Output the [X, Y] coordinate of the center of the cell containing the given text.  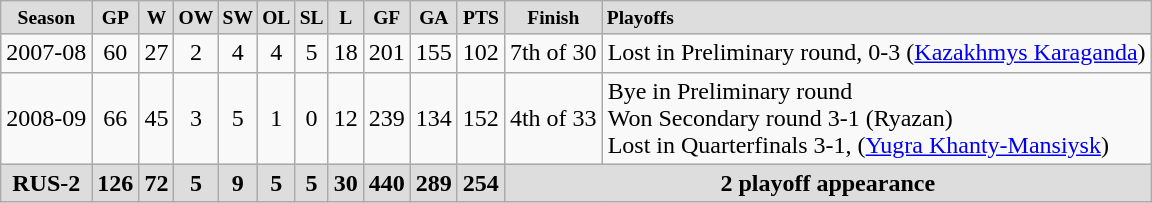
GP [116, 18]
9 [238, 183]
72 [156, 183]
1 [276, 118]
Lost in Preliminary round, 0-3 (Kazakhmys Karaganda) [876, 53]
2007-08 [46, 53]
L [346, 18]
SL [312, 18]
102 [480, 53]
289 [434, 183]
45 [156, 118]
PTS [480, 18]
RUS-2 [46, 183]
134 [434, 118]
12 [346, 118]
Bye in Preliminary roundWon Secondary round 3-1 (Ryazan)Lost in Quarterfinals 3-1, (Yugra Khanty-Mansiysk) [876, 118]
152 [480, 118]
239 [386, 118]
SW [238, 18]
126 [116, 183]
OL [276, 18]
0 [312, 118]
Finish [553, 18]
27 [156, 53]
254 [480, 183]
GA [434, 18]
2 playoff appearance [828, 183]
18 [346, 53]
440 [386, 183]
60 [116, 53]
Playoffs [876, 18]
2 [196, 53]
4th of 33 [553, 118]
30 [346, 183]
OW [196, 18]
155 [434, 53]
Season [46, 18]
2008-09 [46, 118]
3 [196, 118]
66 [116, 118]
7th of 30 [553, 53]
201 [386, 53]
W [156, 18]
GF [386, 18]
